Detect which cell encompasses the target text, then output its [x, y] center coordinate. 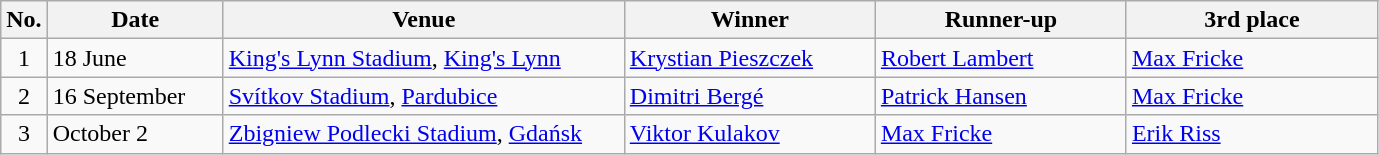
Dimitri Bergé [750, 96]
Patrick Hansen [1000, 96]
King's Lynn Stadium, King's Lynn [424, 58]
Winner [750, 20]
Viktor Kulakov [750, 134]
Zbigniew Podlecki Stadium, Gdańsk [424, 134]
Date [135, 20]
16 September [135, 96]
2 [24, 96]
Svítkov Stadium, Pardubice [424, 96]
18 June [135, 58]
October 2 [135, 134]
Robert Lambert [1000, 58]
3 [24, 134]
1 [24, 58]
3rd place [1252, 20]
Krystian Pieszczek [750, 58]
Venue [424, 20]
Runner-up [1000, 20]
Erik Riss [1252, 134]
No. [24, 20]
